For the text-containing cell, return its midpoint in [x, y] coordinate format. 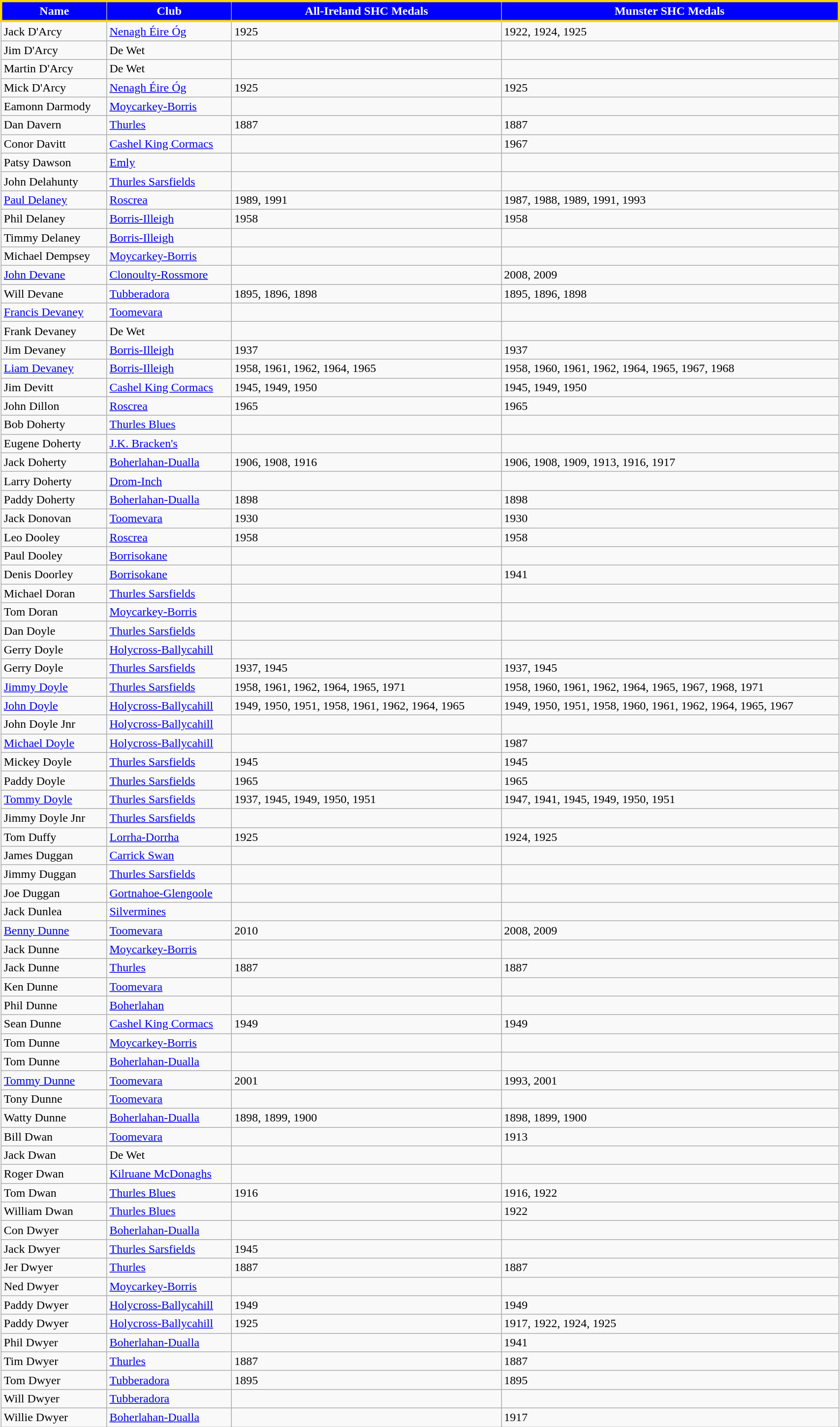
Phil Delaney [54, 218]
Drom-Inch [169, 481]
Name [54, 11]
John Doyle Jnr [54, 724]
Larry Doherty [54, 481]
James Duggan [54, 856]
Dan Davern [54, 125]
Tom Doran [54, 612]
Michael Doyle [54, 743]
Jack Dunlea [54, 912]
1949, 1950, 1951, 1958, 1960, 1961, 1962, 1964, 1965, 1967 [670, 706]
Tommy Dunne [54, 1080]
Paul Dooley [54, 556]
Bob Doherty [54, 425]
Tom Duffy [54, 837]
Dan Doyle [54, 631]
Roger Dwan [54, 1174]
Jack Donovan [54, 518]
Jack D'Arcy [54, 31]
Emly [169, 162]
Jim Devitt [54, 387]
Willie Dwyer [54, 1417]
Liam Devaney [54, 369]
Club [169, 11]
Lorrha-Dorrha [169, 837]
Phil Dunne [54, 1005]
1916, 1922 [670, 1193]
Silvermines [169, 912]
Paddy Doherty [54, 499]
John Doyle [54, 706]
Munster SHC Medals [670, 11]
Boherlahan [169, 1005]
1958, 1961, 1962, 1964, 1965 [367, 369]
Ken Dunne [54, 987]
Mickey Doyle [54, 762]
1906, 1908, 1909, 1913, 1916, 1917 [670, 462]
Jimmy Doyle Jnr [54, 818]
Joe Duggan [54, 893]
Jimmy Doyle [54, 687]
Conor Davitt [54, 144]
1906, 1908, 1916 [367, 462]
Jim D'Arcy [54, 50]
Martin D'Arcy [54, 69]
Jack Doherty [54, 462]
2010 [367, 931]
Tom Dwyer [54, 1380]
All-Ireland SHC Medals [367, 11]
William Dwan [54, 1211]
Michael Dempsey [54, 256]
1924, 1925 [670, 837]
1958, 1960, 1961, 1962, 1964, 1965, 1967, 1968, 1971 [670, 687]
1958, 1960, 1961, 1962, 1964, 1965, 1967, 1968 [670, 369]
1958, 1961, 1962, 1964, 1965, 1971 [367, 687]
Michael Doran [54, 593]
1947, 1941, 1945, 1949, 1950, 1951 [670, 799]
1916 [367, 1193]
Jer Dwyer [54, 1268]
1922, 1924, 1925 [670, 31]
Jim Devaney [54, 350]
Jack Dwan [54, 1155]
Paul Delaney [54, 200]
Carrick Swan [169, 856]
John Delahunty [54, 181]
J.K. Bracken's [169, 443]
Denis Doorley [54, 575]
Tony Dunne [54, 1099]
Clonoulty-Rossmore [169, 275]
Eugene Doherty [54, 443]
Kilruane McDonaghs [169, 1174]
Gortnahoe-Glengoole [169, 893]
Watty Dunne [54, 1117]
1917 [670, 1417]
Patsy Dawson [54, 162]
Ned Dwyer [54, 1286]
John Dillon [54, 406]
Tom Dwan [54, 1193]
1937, 1945, 1949, 1950, 1951 [367, 799]
Mick D'Arcy [54, 88]
1989, 1991 [367, 200]
Frank Devaney [54, 331]
Con Dwyer [54, 1230]
Tommy Doyle [54, 799]
1949, 1950, 1951, 1958, 1961, 1962, 1964, 1965 [367, 706]
Paddy Doyle [54, 780]
Jimmy Duggan [54, 874]
1993, 2001 [670, 1080]
Will Dwyer [54, 1398]
Tim Dwyer [54, 1361]
1987, 1988, 1989, 1991, 1993 [670, 200]
1913 [670, 1136]
1922 [670, 1211]
1967 [670, 144]
Leo Dooley [54, 537]
1917, 1922, 1924, 1925 [670, 1324]
Timmy Delaney [54, 238]
Benny Dunne [54, 931]
Phil Dwyer [54, 1342]
Jack Dwyer [54, 1249]
1987 [670, 743]
Sean Dunne [54, 1024]
2001 [367, 1080]
John Devane [54, 275]
Eamonn Darmody [54, 106]
Bill Dwan [54, 1136]
Will Devane [54, 294]
Francis Devaney [54, 312]
